Return [x, y] of the center of cell containing provided text 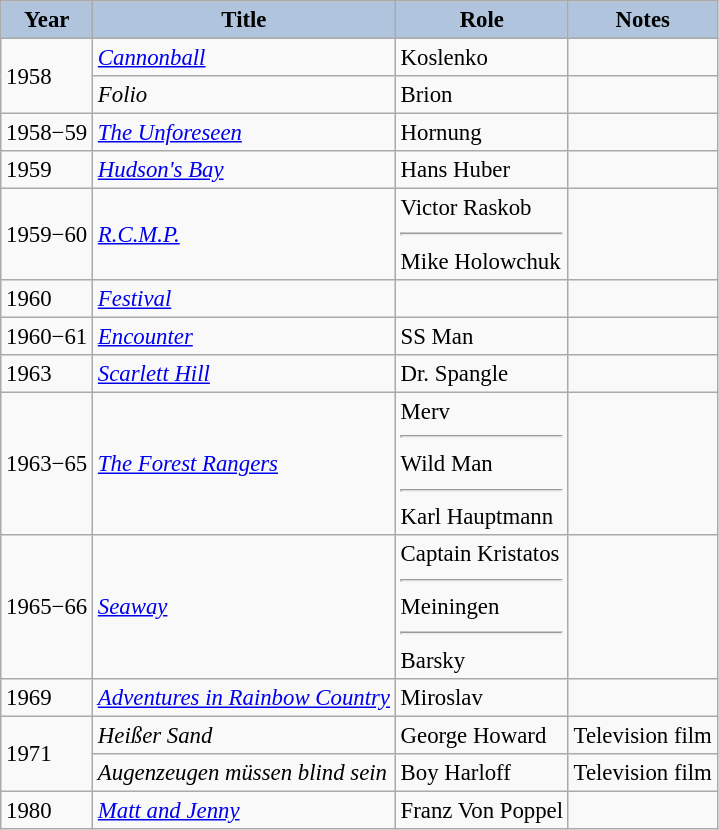
Heißer Sand [244, 735]
R.C.M.P. [244, 234]
1963−65 [47, 464]
Dr. Spangle [482, 373]
Augenzeugen müssen blind sein [244, 773]
The Forest Rangers [244, 464]
1958 [47, 76]
1958−59 [47, 133]
George Howard [482, 735]
Folio [244, 95]
Matt and Jenny [244, 810]
Notes [642, 20]
1969 [47, 697]
Scarlett Hill [244, 373]
1959−60 [47, 234]
Hans Huber [482, 170]
1965−66 [47, 606]
Festival [244, 298]
Brion [482, 95]
1963 [47, 373]
Title [244, 20]
SS Man [482, 336]
Role [482, 20]
Victor RaskobMike Holowchuk [482, 234]
Year [47, 20]
Cannonball [244, 58]
1960 [47, 298]
Encounter [244, 336]
The Unforeseen [244, 133]
Captain KristatosMeiningenBarsky [482, 606]
MervWild ManKarl Hauptmann [482, 464]
1980 [47, 810]
Boy Harloff [482, 773]
Koslenko [482, 58]
Adventures in Rainbow Country [244, 697]
Hudson's Bay [244, 170]
Seaway [244, 606]
1959 [47, 170]
1971 [47, 754]
Miroslav [482, 697]
Franz Von Poppel [482, 810]
Hornung [482, 133]
1960−61 [47, 336]
